Pinpoint the cell where the given text exists, returning its (X, Y) midpoint coordinate. 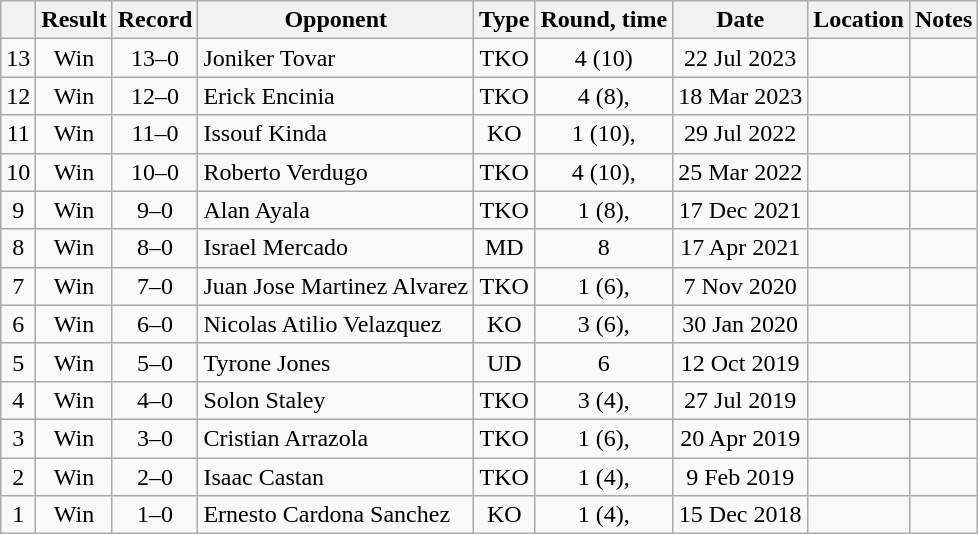
15 Dec 2018 (740, 515)
4 (18, 400)
Result (74, 20)
Record (155, 20)
7 Nov 2020 (740, 286)
Roberto Verdugo (336, 172)
17 Dec 2021 (740, 210)
11 (18, 134)
1 (8), (604, 210)
2–0 (155, 477)
Date (740, 20)
9 Feb 2019 (740, 477)
8–0 (155, 248)
Notes (943, 20)
17 Apr 2021 (740, 248)
Nicolas Atilio Velazquez (336, 324)
30 Jan 2020 (740, 324)
4 (10) (604, 58)
7 (18, 286)
25 Mar 2022 (740, 172)
Alan Ayala (336, 210)
9–0 (155, 210)
4 (10), (604, 172)
5 (18, 362)
Ernesto Cardona Sanchez (336, 515)
3 (4), (604, 400)
6–0 (155, 324)
7–0 (155, 286)
1 (18, 515)
Opponent (336, 20)
11–0 (155, 134)
Round, time (604, 20)
4 (8), (604, 96)
5–0 (155, 362)
Type (504, 20)
12 Oct 2019 (740, 362)
29 Jul 2022 (740, 134)
12 (18, 96)
10–0 (155, 172)
Tyrone Jones (336, 362)
13–0 (155, 58)
4–0 (155, 400)
3 (6), (604, 324)
1 (10), (604, 134)
3 (18, 438)
Joniker Tovar (336, 58)
13 (18, 58)
12–0 (155, 96)
3–0 (155, 438)
Location (859, 20)
Erick Encinia (336, 96)
Issouf Kinda (336, 134)
Solon Staley (336, 400)
22 Jul 2023 (740, 58)
10 (18, 172)
Israel Mercado (336, 248)
Cristian Arrazola (336, 438)
18 Mar 2023 (740, 96)
9 (18, 210)
MD (504, 248)
Juan Jose Martinez Alvarez (336, 286)
27 Jul 2019 (740, 400)
Isaac Castan (336, 477)
2 (18, 477)
1–0 (155, 515)
UD (504, 362)
20 Apr 2019 (740, 438)
